Output the (X, Y) coordinate of the center of the cell containing the given text.  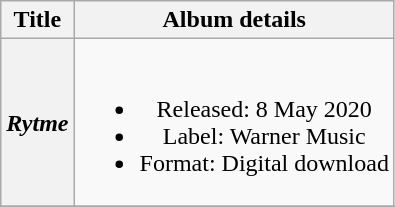
Released: 8 May 2020Label: Warner MusicFormat: Digital download (234, 122)
Title (38, 20)
Album details (234, 20)
Rytme (38, 122)
